Scan for the cell matching the given text and deliver its [x, y] coordinate at center. 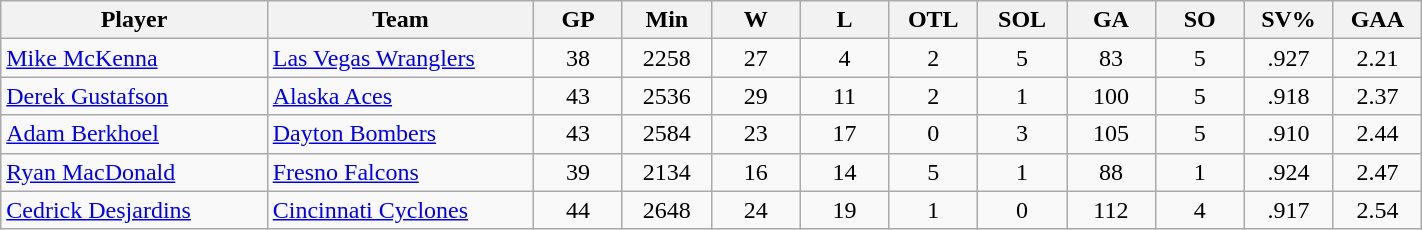
L [844, 20]
Alaska Aces [400, 96]
Las Vegas Wranglers [400, 58]
3 [1022, 134]
39 [578, 172]
2134 [666, 172]
2584 [666, 134]
17 [844, 134]
W [756, 20]
105 [1110, 134]
Cedrick Desjardins [134, 210]
.924 [1288, 172]
SOL [1022, 20]
Cincinnati Cyclones [400, 210]
27 [756, 58]
Ryan MacDonald [134, 172]
2.44 [1378, 134]
Mike McKenna [134, 58]
14 [844, 172]
11 [844, 96]
2.54 [1378, 210]
.917 [1288, 210]
2258 [666, 58]
2648 [666, 210]
24 [756, 210]
38 [578, 58]
GA [1110, 20]
16 [756, 172]
29 [756, 96]
44 [578, 210]
SO [1200, 20]
2.47 [1378, 172]
Player [134, 20]
2536 [666, 96]
.910 [1288, 134]
100 [1110, 96]
112 [1110, 210]
23 [756, 134]
Dayton Bombers [400, 134]
.918 [1288, 96]
SV% [1288, 20]
Derek Gustafson [134, 96]
GAA [1378, 20]
GP [578, 20]
2.21 [1378, 58]
OTL [934, 20]
2.37 [1378, 96]
19 [844, 210]
Team [400, 20]
Min [666, 20]
83 [1110, 58]
88 [1110, 172]
Adam Berkhoel [134, 134]
.927 [1288, 58]
Fresno Falcons [400, 172]
